Detect which cell encompasses the target text, then output its [X, Y] center coordinate. 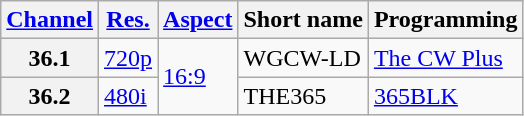
WGCW-LD [303, 58]
Channel [50, 20]
THE365 [303, 96]
36.1 [50, 58]
Short name [303, 20]
Res. [128, 20]
480i [128, 96]
The CW Plus [446, 58]
16:9 [198, 77]
720p [128, 58]
Aspect [198, 20]
Programming [446, 20]
36.2 [50, 96]
365BLK [446, 96]
